Scan for the cell matching the given text and deliver its [X, Y] coordinate at center. 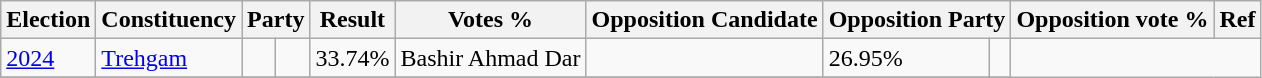
Party [276, 20]
Result [352, 20]
Opposition vote % [1112, 20]
Bashir Ahmad Dar [490, 58]
Constituency [169, 20]
33.74% [352, 58]
Ref [1238, 20]
26.95% [906, 58]
Election [48, 20]
Votes % [490, 20]
2024 [48, 58]
Trehgam [169, 58]
Opposition Party [917, 20]
Opposition Candidate [704, 20]
